Provide the [X, Y] coordinate of the cell's center where the given text is located.  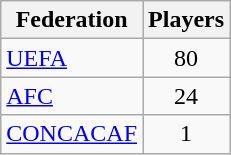
80 [186, 58]
24 [186, 96]
1 [186, 134]
AFC [72, 96]
Players [186, 20]
UEFA [72, 58]
CONCACAF [72, 134]
Federation [72, 20]
